Scan for the cell matching the given text and deliver its [x, y] coordinate at center. 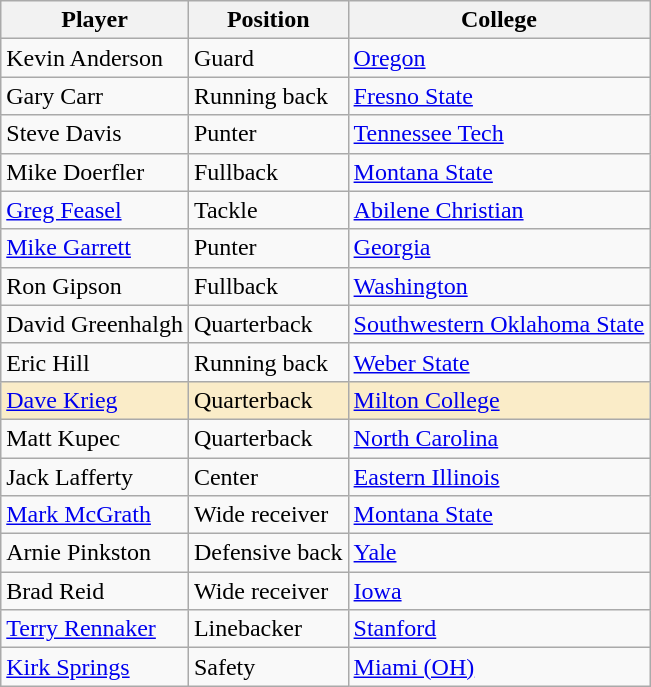
Mike Doerfler [95, 172]
Greg Feasel [95, 210]
Washington [499, 286]
Defensive back [268, 553]
Brad Reid [95, 591]
Kevin Anderson [95, 58]
Terry Rennaker [95, 629]
Gary Carr [95, 96]
Milton College [499, 400]
David Greenhalgh [95, 324]
Dave Krieg [95, 400]
Matt Kupec [95, 438]
Tackle [268, 210]
Mark McGrath [95, 515]
College [499, 20]
Miami (OH) [499, 667]
Linebacker [268, 629]
Guard [268, 58]
Kirk Springs [95, 667]
Tennessee Tech [499, 134]
Arnie Pinkston [95, 553]
Yale [499, 553]
Weber State [499, 362]
Georgia [499, 248]
Mike Garrett [95, 248]
Player [95, 20]
North Carolina [499, 438]
Steve Davis [95, 134]
Eric Hill [95, 362]
Stanford [499, 629]
Fresno State [499, 96]
Center [268, 477]
Jack Lafferty [95, 477]
Iowa [499, 591]
Safety [268, 667]
Eastern Illinois [499, 477]
Abilene Christian [499, 210]
Southwestern Oklahoma State [499, 324]
Position [268, 20]
Ron Gipson [95, 286]
Oregon [499, 58]
